From the cell containing the given text, extract its center point as (x, y) coordinate. 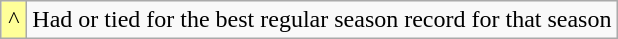
Had or tied for the best regular season record for that season (322, 20)
^ (14, 20)
